For the text-containing cell, return its midpoint in [x, y] coordinate format. 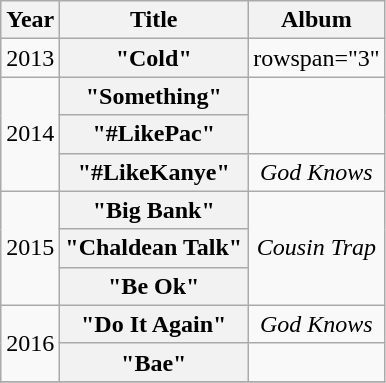
"Be Ok" [154, 286]
2013 [30, 58]
"Bae" [154, 362]
"Do It Again" [154, 324]
2015 [30, 248]
"Something" [154, 96]
Year [30, 20]
Album [317, 20]
"#LikePac" [154, 134]
Title [154, 20]
Cousin Trap [317, 248]
"#LikeKanye" [154, 172]
2014 [30, 134]
rowspan="3" [317, 58]
2016 [30, 343]
"Big Bank" [154, 210]
"Chaldean Talk" [154, 248]
"Cold" [154, 58]
